Search for the cell housing the specified text and yield its (x, y) center coordinate. 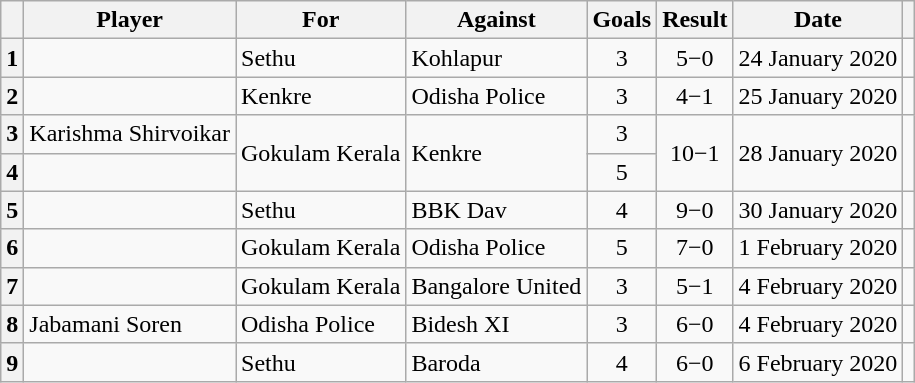
6 February 2020 (818, 362)
8 (12, 324)
6 (12, 248)
Baroda (496, 362)
Player (130, 20)
1 February 2020 (818, 248)
24 January 2020 (818, 58)
Karishma Shirvoikar (130, 134)
28 January 2020 (818, 153)
25 January 2020 (818, 96)
For (321, 20)
30 January 2020 (818, 210)
1 (12, 58)
9 (12, 362)
Goals (622, 20)
9−0 (695, 210)
7 (12, 286)
Against (496, 20)
Kohlapur (496, 58)
Jabamani Soren (130, 324)
7−0 (695, 248)
BBK Dav (496, 210)
4−1 (695, 96)
Bidesh XI (496, 324)
5−1 (695, 286)
Result (695, 20)
2 (12, 96)
5−0 (695, 58)
Bangalore United (496, 286)
10−1 (695, 153)
Date (818, 20)
